Extract the [X, Y] coordinate from the center of the cell holding the provided text.  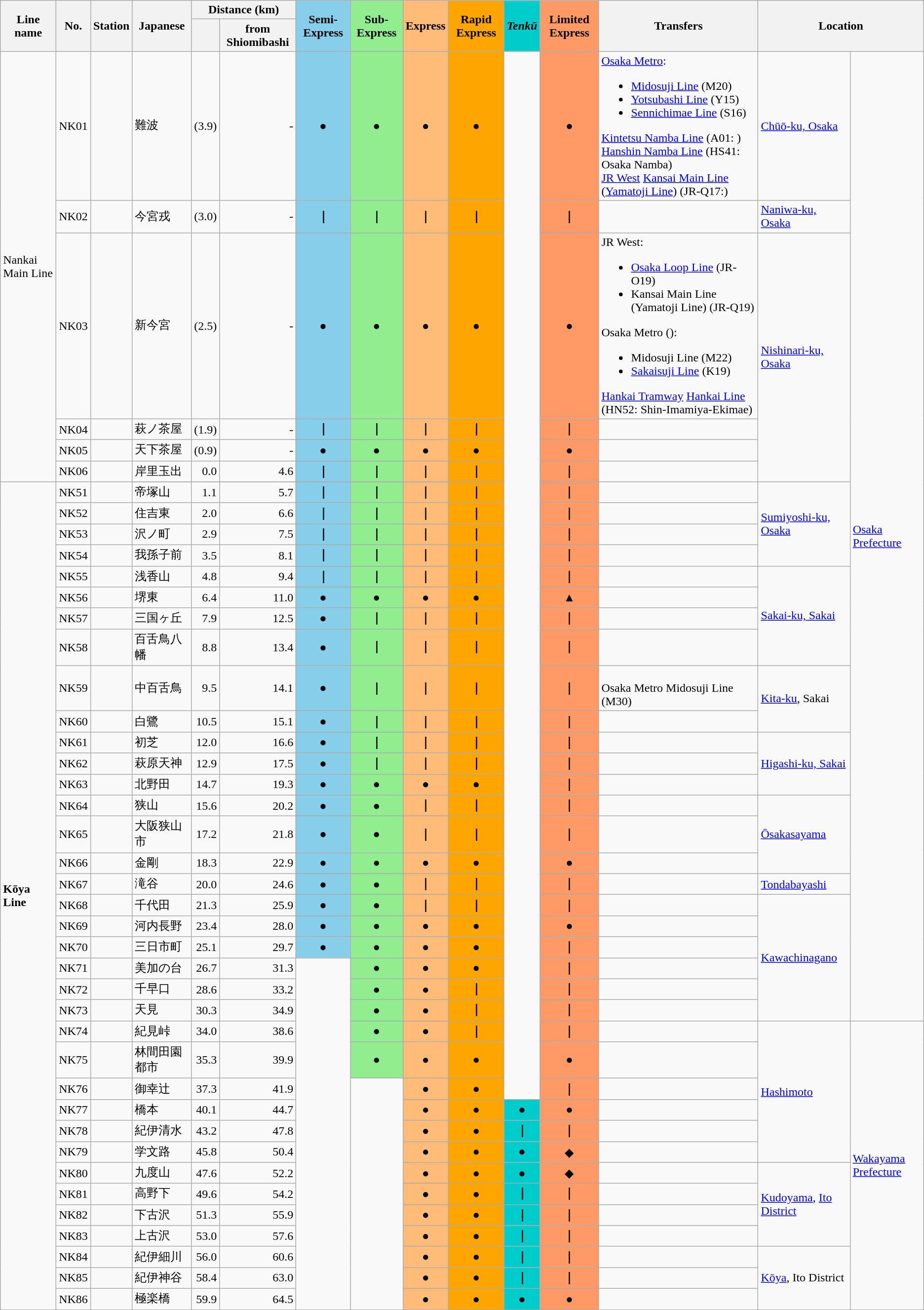
35.3 [205, 1060]
三日市町 [162, 947]
(2.5) [205, 326]
Line name [29, 26]
NK60 [74, 722]
九度山 [162, 1173]
Kita-ku, Sakai [804, 699]
帝塚山 [162, 493]
Express [425, 26]
25.9 [258, 906]
NK63 [74, 785]
6.6 [258, 514]
56.0 [205, 1257]
Sumiyoshi-ku, Osaka [804, 524]
47.8 [258, 1131]
33.2 [258, 990]
北野田 [162, 785]
Semi-Express [323, 26]
28.6 [205, 990]
NK77 [74, 1110]
NK01 [74, 126]
23.4 [205, 926]
Limited Express [570, 26]
岸里玉出 [162, 471]
紀見峠 [162, 1031]
12.0 [205, 743]
NK69 [74, 926]
住吉東 [162, 514]
新今宮 [162, 326]
Osaka Metro Midosuji Line (M30) [678, 688]
24.6 [258, 884]
20.0 [205, 884]
Kōya, Ito District [804, 1278]
38.6 [258, 1031]
12.5 [258, 618]
59.9 [205, 1299]
34.9 [258, 1010]
43.2 [205, 1131]
11.0 [258, 597]
NK62 [74, 763]
Naniwa-ku, Osaka [804, 216]
NK79 [74, 1152]
NK74 [74, 1031]
29.7 [258, 947]
17.5 [258, 763]
9.5 [205, 688]
紀伊清水 [162, 1131]
22.9 [258, 863]
堺東 [162, 597]
狭山 [162, 806]
64.5 [258, 1299]
Sub-Express [377, 26]
初芝 [162, 743]
千代田 [162, 906]
18.3 [205, 863]
Higashi-ku, Sakai [804, 763]
14.1 [258, 688]
15.6 [205, 806]
難波 [162, 126]
今宮戎 [162, 216]
20.2 [258, 806]
NK71 [74, 969]
37.3 [205, 1089]
4.6 [258, 471]
Tondabayashi [804, 884]
41.9 [258, 1089]
Distance (km) [244, 10]
NK85 [74, 1278]
58.4 [205, 1278]
浅香山 [162, 577]
26.7 [205, 969]
17.2 [205, 834]
NK66 [74, 863]
下古沢 [162, 1215]
千早口 [162, 990]
天下茶屋 [162, 450]
NK53 [74, 534]
49.6 [205, 1194]
我孫子前 [162, 555]
2.9 [205, 534]
44.7 [258, 1110]
Ōsakasayama [804, 834]
30.3 [205, 1010]
沢ノ町 [162, 534]
滝谷 [162, 884]
51.3 [205, 1215]
紀伊神谷 [162, 1278]
NK56 [74, 597]
10.5 [205, 722]
NK57 [74, 618]
NK55 [74, 577]
6.4 [205, 597]
Kawachinagano [804, 958]
NK73 [74, 1010]
8.1 [258, 555]
NK70 [74, 947]
萩原天神 [162, 763]
4.8 [205, 577]
(3.9) [205, 126]
54.2 [258, 1194]
39.9 [258, 1060]
Rapid Express [476, 26]
45.8 [205, 1152]
28.0 [258, 926]
Sakai-ku, Sakai [804, 616]
3.5 [205, 555]
NK54 [74, 555]
NK72 [74, 990]
NK84 [74, 1257]
Kōya Line [29, 896]
上古沢 [162, 1236]
NK81 [74, 1194]
55.9 [258, 1215]
NK52 [74, 514]
(3.0) [205, 216]
金剛 [162, 863]
57.6 [258, 1236]
NK67 [74, 884]
52.2 [258, 1173]
NK51 [74, 493]
from Shiomibashi [258, 36]
7.5 [258, 534]
Kudoyama, Ito District [804, 1204]
三国ヶ丘 [162, 618]
Location [841, 26]
12.9 [205, 763]
Japanese [162, 26]
21.3 [205, 906]
御幸辻 [162, 1089]
25.1 [205, 947]
河内長野 [162, 926]
白鷺 [162, 722]
Wakayama Prefecture [886, 1165]
NK80 [74, 1173]
(1.9) [205, 430]
NK02 [74, 216]
天見 [162, 1010]
Osaka Prefecture [886, 536]
紀伊細川 [162, 1257]
50.4 [258, 1152]
NK04 [74, 430]
1.1 [205, 493]
5.7 [258, 493]
16.6 [258, 743]
NK58 [74, 647]
21.8 [258, 834]
NK03 [74, 326]
63.0 [258, 1278]
0.0 [205, 471]
NK06 [74, 471]
林間田園都市 [162, 1060]
▲ [570, 597]
NK82 [74, 1215]
15.1 [258, 722]
NK05 [74, 450]
53.0 [205, 1236]
NK83 [74, 1236]
(0.9) [205, 450]
7.9 [205, 618]
極楽橋 [162, 1299]
百舌鳥八幡 [162, 647]
萩ノ茶屋 [162, 430]
橋本 [162, 1110]
Station [111, 26]
NK78 [74, 1131]
No. [74, 26]
NK68 [74, 906]
Nishinari-ku, Osaka [804, 357]
40.1 [205, 1110]
14.7 [205, 785]
NK61 [74, 743]
大阪狭山市 [162, 834]
34.0 [205, 1031]
Tenkū [522, 26]
NK64 [74, 806]
NK59 [74, 688]
NK76 [74, 1089]
NK65 [74, 834]
8.8 [205, 647]
中百舌鳥 [162, 688]
2.0 [205, 514]
Transfers [678, 26]
9.4 [258, 577]
美加の台 [162, 969]
31.3 [258, 969]
NK75 [74, 1060]
Hashimoto [804, 1091]
学文路 [162, 1152]
Nankai Main Line [29, 267]
高野下 [162, 1194]
Chūō-ku, Osaka [804, 126]
60.6 [258, 1257]
47.6 [205, 1173]
NK86 [74, 1299]
19.3 [258, 785]
13.4 [258, 647]
